Output the [X, Y] coordinate of the center of the cell containing the given text.  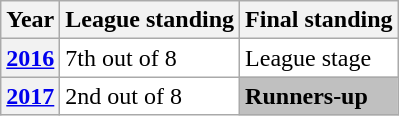
7th out of 8 [150, 58]
League stage [319, 58]
2016 [30, 58]
2017 [30, 96]
2nd out of 8 [150, 96]
Runners-up [319, 96]
Year [30, 20]
Final standing [319, 20]
League standing [150, 20]
